Extract the (x, y) coordinate from the center of the cell holding the provided text.  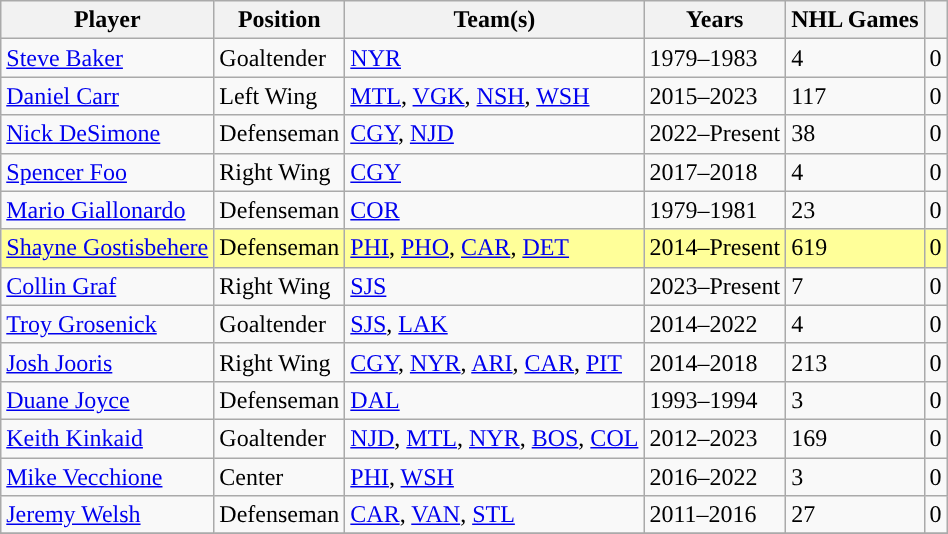
CGY, NYR, ARI, CAR, PIT (494, 362)
SJS (494, 286)
Keith Kinkaid (108, 438)
2015–2023 (715, 96)
619 (855, 248)
Center (280, 477)
169 (855, 438)
CGY, NJD (494, 134)
Nick DeSimone (108, 134)
Mario Giallonardo (108, 210)
Years (715, 20)
COR (494, 210)
DAL (494, 400)
38 (855, 134)
2014–2018 (715, 362)
MTL, VGK, NSH, WSH (494, 96)
2011–2016 (715, 515)
23 (855, 210)
213 (855, 362)
2016–2022 (715, 477)
2017–2018 (715, 172)
2022–Present (715, 134)
2014–Present (715, 248)
NJD, MTL, NYR, BOS, COL (494, 438)
Shayne Gostisbehere (108, 248)
Team(s) (494, 20)
Mike Vecchione (108, 477)
Position (280, 20)
2012–2023 (715, 438)
Steve Baker (108, 58)
117 (855, 96)
1979–1983 (715, 58)
Player (108, 20)
Jeremy Welsh (108, 515)
2014–2022 (715, 324)
SJS, LAK (494, 324)
1993–1994 (715, 400)
7 (855, 286)
NHL Games (855, 20)
Duane Joyce (108, 400)
Left Wing (280, 96)
PHI, WSH (494, 477)
CAR, VAN, STL (494, 515)
Daniel Carr (108, 96)
Troy Grosenick (108, 324)
CGY (494, 172)
Collin Graf (108, 286)
NYR (494, 58)
Spencer Foo (108, 172)
27 (855, 515)
1979–1981 (715, 210)
2023–Present (715, 286)
Josh Jooris (108, 362)
PHI, PHO, CAR, DET (494, 248)
